Return the (X, Y) coordinate for the center point of the cell that contains the specified text.  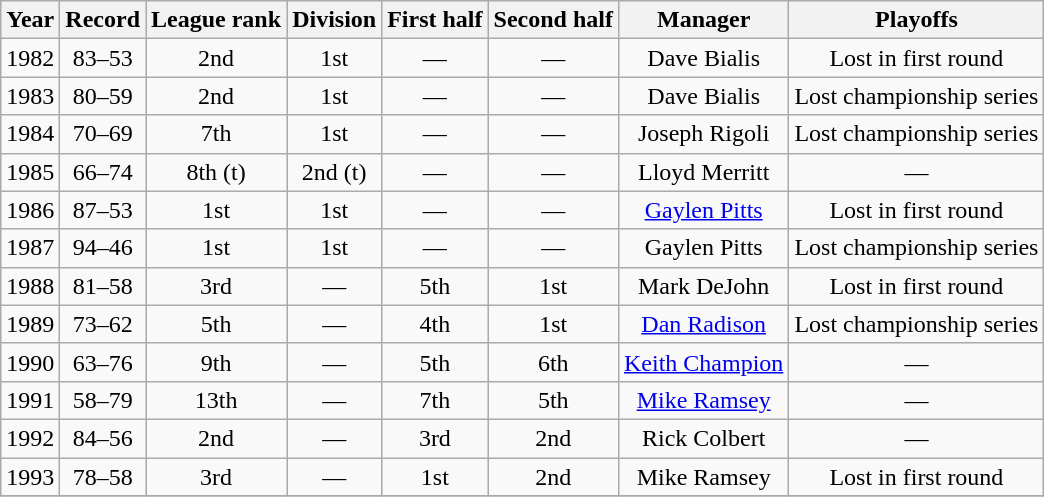
70–69 (103, 134)
1988 (30, 286)
1991 (30, 400)
94–46 (103, 248)
Second half (553, 20)
Playoffs (916, 20)
6th (553, 362)
1986 (30, 210)
1989 (30, 324)
Keith Champion (703, 362)
First half (435, 20)
84–56 (103, 438)
2nd (t) (334, 172)
Dan Radison (703, 324)
8th (t) (216, 172)
81–58 (103, 286)
1983 (30, 96)
Manager (703, 20)
1990 (30, 362)
1984 (30, 134)
1993 (30, 477)
Division (334, 20)
58–79 (103, 400)
League rank (216, 20)
83–53 (103, 58)
66–74 (103, 172)
13th (216, 400)
63–76 (103, 362)
78–58 (103, 477)
Record (103, 20)
1985 (30, 172)
73–62 (103, 324)
4th (435, 324)
Rick Colbert (703, 438)
80–59 (103, 96)
Mark DeJohn (703, 286)
Lloyd Merritt (703, 172)
1982 (30, 58)
Year (30, 20)
1987 (30, 248)
1992 (30, 438)
Joseph Rigoli (703, 134)
9th (216, 362)
87–53 (103, 210)
